Locate the cell with the specified text and output its [x, y] center coordinate. 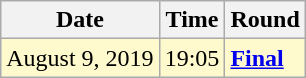
August 9, 2019 [80, 58]
Date [80, 20]
19:05 [192, 58]
Round [265, 20]
Time [192, 20]
Final [265, 58]
